Return (X, Y) of the center of cell containing provided text 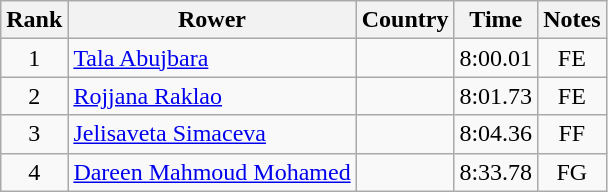
Jelisaveta Simaceva (212, 134)
8:04.36 (496, 134)
Rank (34, 20)
3 (34, 134)
Rojjana Raklao (212, 96)
Rower (212, 20)
8:00.01 (496, 58)
4 (34, 172)
2 (34, 96)
8:33.78 (496, 172)
Time (496, 20)
Dareen Mahmoud Mohamed (212, 172)
FF (572, 134)
FG (572, 172)
Tala Abujbara (212, 58)
Notes (572, 20)
8:01.73 (496, 96)
1 (34, 58)
Country (405, 20)
